Determine the [X, Y] coordinate at the center of the cell enclosing the given text.  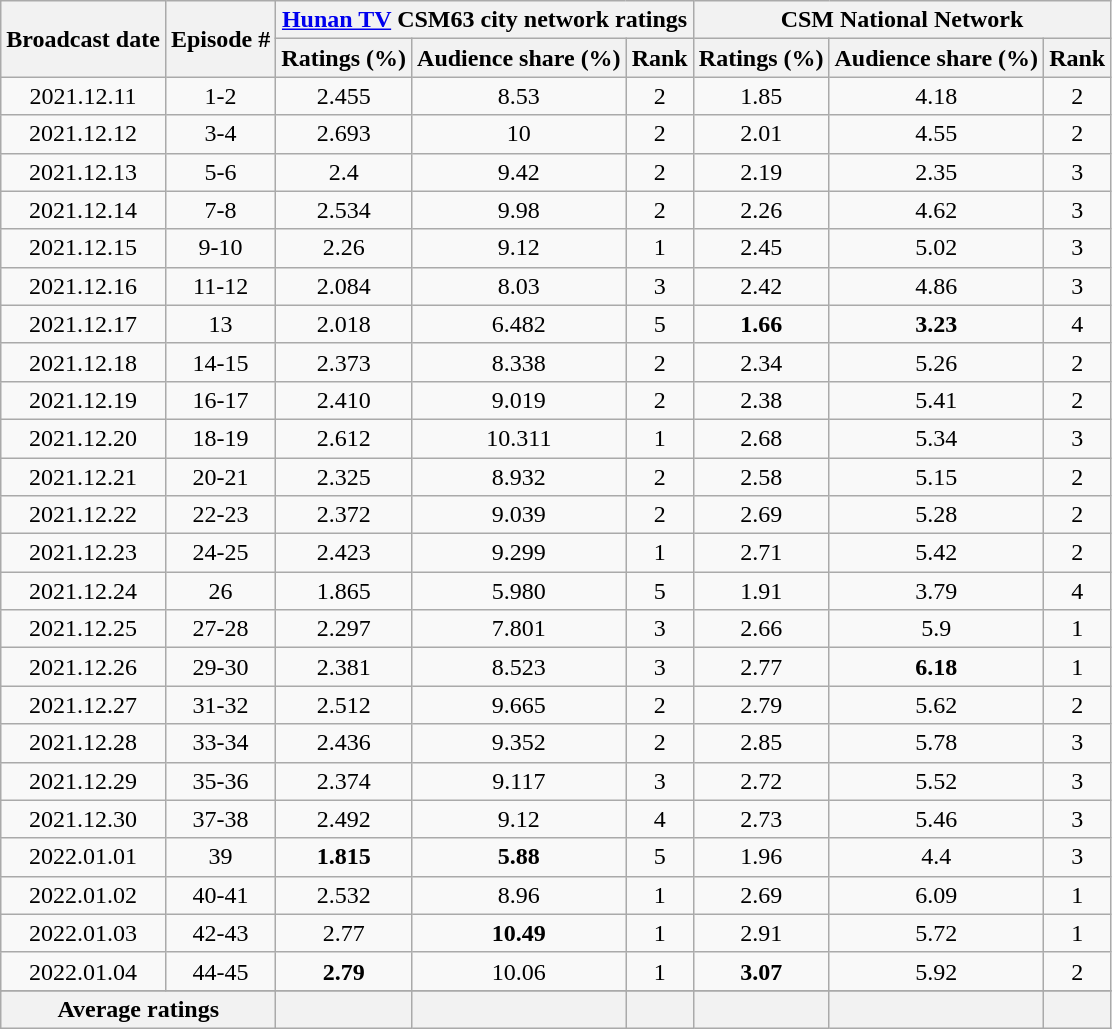
2.372 [344, 515]
1-2 [220, 96]
2021.12.21 [84, 477]
18-19 [220, 438]
2.410 [344, 400]
39 [220, 857]
31-32 [220, 705]
2.38 [761, 400]
5.9 [936, 629]
6.09 [936, 895]
3.23 [936, 324]
5.34 [936, 438]
7.801 [520, 629]
2.66 [761, 629]
9.299 [520, 553]
26 [220, 591]
9.665 [520, 705]
5-6 [220, 172]
8.338 [520, 362]
2.381 [344, 667]
5.42 [936, 553]
2021.12.23 [84, 553]
2021.12.14 [84, 210]
5.980 [520, 591]
2.01 [761, 134]
3.79 [936, 591]
2.373 [344, 362]
2.297 [344, 629]
40-41 [220, 895]
1.85 [761, 96]
2021.12.11 [84, 96]
24-25 [220, 553]
3.07 [761, 971]
5.15 [936, 477]
1.91 [761, 591]
2021.12.13 [84, 172]
2022.01.03 [84, 933]
2.85 [761, 743]
2021.12.12 [84, 134]
14-15 [220, 362]
8.53 [520, 96]
2021.12.16 [84, 286]
2.436 [344, 743]
2.4 [344, 172]
4.62 [936, 210]
9-10 [220, 248]
10.06 [520, 971]
2021.12.27 [84, 705]
9.42 [520, 172]
2.084 [344, 286]
37-38 [220, 819]
2.19 [761, 172]
7-8 [220, 210]
1.815 [344, 857]
16-17 [220, 400]
35-36 [220, 781]
2.612 [344, 438]
9.117 [520, 781]
2021.12.18 [84, 362]
6.482 [520, 324]
Hunan TV CSM63 city network ratings [484, 20]
Broadcast date [84, 39]
Average ratings [138, 1009]
8.523 [520, 667]
3-4 [220, 134]
2021.12.25 [84, 629]
2021.12.29 [84, 781]
20-21 [220, 477]
Episode # [220, 39]
5.52 [936, 781]
2.374 [344, 781]
9.019 [520, 400]
2022.01.04 [84, 971]
2.91 [761, 933]
5.78 [936, 743]
2.018 [344, 324]
5.28 [936, 515]
1.865 [344, 591]
44-45 [220, 971]
2021.12.19 [84, 400]
8.03 [520, 286]
9.352 [520, 743]
2021.12.17 [84, 324]
2021.12.30 [84, 819]
4.55 [936, 134]
2.512 [344, 705]
1.66 [761, 324]
2021.12.26 [84, 667]
5.26 [936, 362]
5.72 [936, 933]
1.96 [761, 857]
2.492 [344, 819]
4.4 [936, 857]
CSM National Network [902, 20]
2022.01.02 [84, 895]
13 [220, 324]
5.92 [936, 971]
2.423 [344, 553]
2021.12.28 [84, 743]
2.42 [761, 286]
29-30 [220, 667]
33-34 [220, 743]
27-28 [220, 629]
2022.01.01 [84, 857]
2.45 [761, 248]
2.71 [761, 553]
10.311 [520, 438]
2.58 [761, 477]
9.98 [520, 210]
10 [520, 134]
5.41 [936, 400]
2.532 [344, 895]
11-12 [220, 286]
8.932 [520, 477]
9.039 [520, 515]
2.72 [761, 781]
2021.12.20 [84, 438]
2.68 [761, 438]
2.325 [344, 477]
2.534 [344, 210]
5.88 [520, 857]
2021.12.15 [84, 248]
2.35 [936, 172]
2.455 [344, 96]
4.18 [936, 96]
2.34 [761, 362]
6.18 [936, 667]
2.73 [761, 819]
8.96 [520, 895]
5.46 [936, 819]
10.49 [520, 933]
42-43 [220, 933]
2021.12.24 [84, 591]
2021.12.22 [84, 515]
2.693 [344, 134]
22-23 [220, 515]
5.62 [936, 705]
5.02 [936, 248]
4.86 [936, 286]
